Output the (X, Y) coordinate of the center of the cell containing the given text.  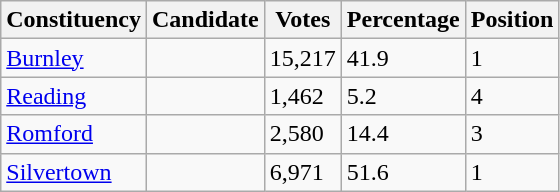
51.6 (403, 172)
1,462 (302, 96)
Percentage (403, 20)
Position (512, 20)
5.2 (403, 96)
Romford (74, 134)
6,971 (302, 172)
Constituency (74, 20)
15,217 (302, 58)
4 (512, 96)
2,580 (302, 134)
Silvertown (74, 172)
41.9 (403, 58)
3 (512, 134)
Burnley (74, 58)
Votes (302, 20)
Reading (74, 96)
Candidate (205, 20)
14.4 (403, 134)
